Output the (X, Y) coordinate of the center of the cell containing the given text.  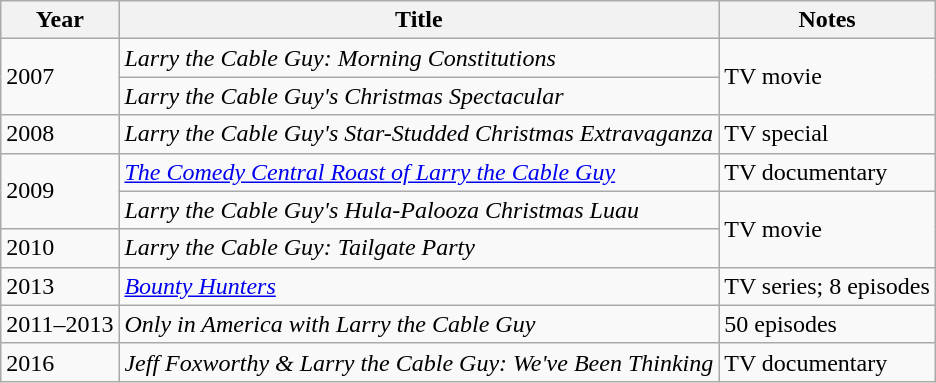
2016 (60, 362)
Notes (828, 20)
Jeff Foxworthy & Larry the Cable Guy: We've Been Thinking (419, 362)
50 episodes (828, 324)
Larry the Cable Guy: Tailgate Party (419, 248)
2011–2013 (60, 324)
2008 (60, 134)
2009 (60, 191)
Larry the Cable Guy's Hula-Palooza Christmas Luau (419, 210)
Larry the Cable Guy's Christmas Spectacular (419, 96)
TV special (828, 134)
2010 (60, 248)
2007 (60, 77)
Title (419, 20)
Year (60, 20)
Larry the Cable Guy: Morning Constitutions (419, 58)
Larry the Cable Guy's Star-Studded Christmas Extravaganza (419, 134)
TV series; 8 episodes (828, 286)
Bounty Hunters (419, 286)
Only in America with Larry the Cable Guy (419, 324)
2013 (60, 286)
The Comedy Central Roast of Larry the Cable Guy (419, 172)
